For the text-containing cell, return its midpoint in [X, Y] coordinate format. 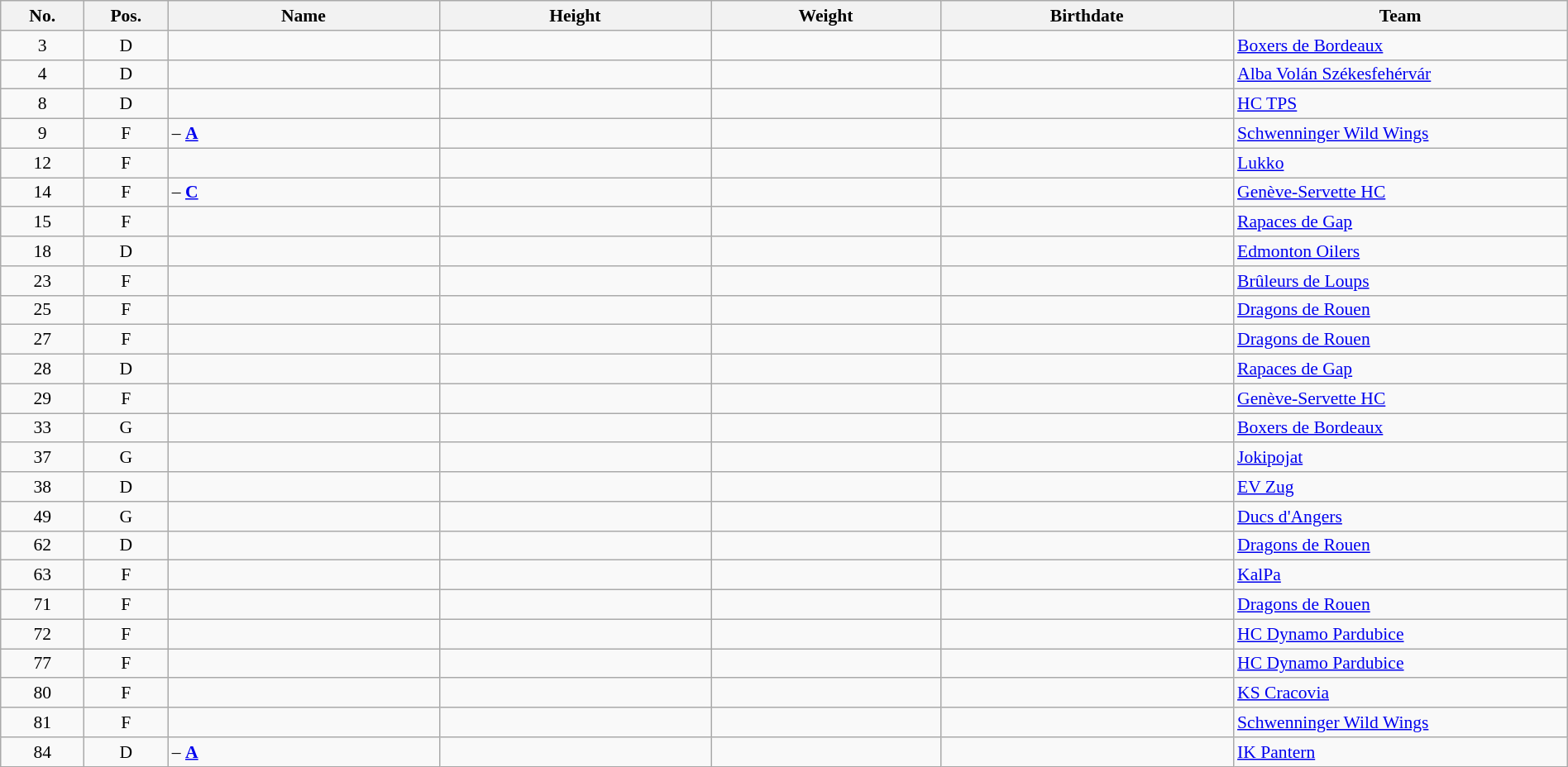
Weight [826, 16]
Ducs d'Angers [1400, 517]
Pos. [126, 16]
29 [43, 398]
33 [43, 428]
Jokipojat [1400, 458]
Birthdate [1087, 16]
38 [43, 487]
77 [43, 664]
Brûleurs de Loups [1400, 281]
18 [43, 251]
Lukko [1400, 163]
25 [43, 310]
HC TPS [1400, 104]
9 [43, 134]
27 [43, 340]
KS Cracovia [1400, 693]
No. [43, 16]
4 [43, 74]
72 [43, 634]
KalPa [1400, 575]
Height [575, 16]
Name [304, 16]
28 [43, 369]
62 [43, 545]
– C [304, 193]
63 [43, 575]
Alba Volán Székesfehérvár [1400, 74]
71 [43, 605]
81 [43, 722]
80 [43, 693]
23 [43, 281]
15 [43, 222]
12 [43, 163]
49 [43, 517]
IK Pantern [1400, 752]
Team [1400, 16]
8 [43, 104]
14 [43, 193]
84 [43, 752]
37 [43, 458]
EV Zug [1400, 487]
Edmonton Oilers [1400, 251]
3 [43, 45]
